Scan for the cell matching the given text and deliver its [x, y] coordinate at center. 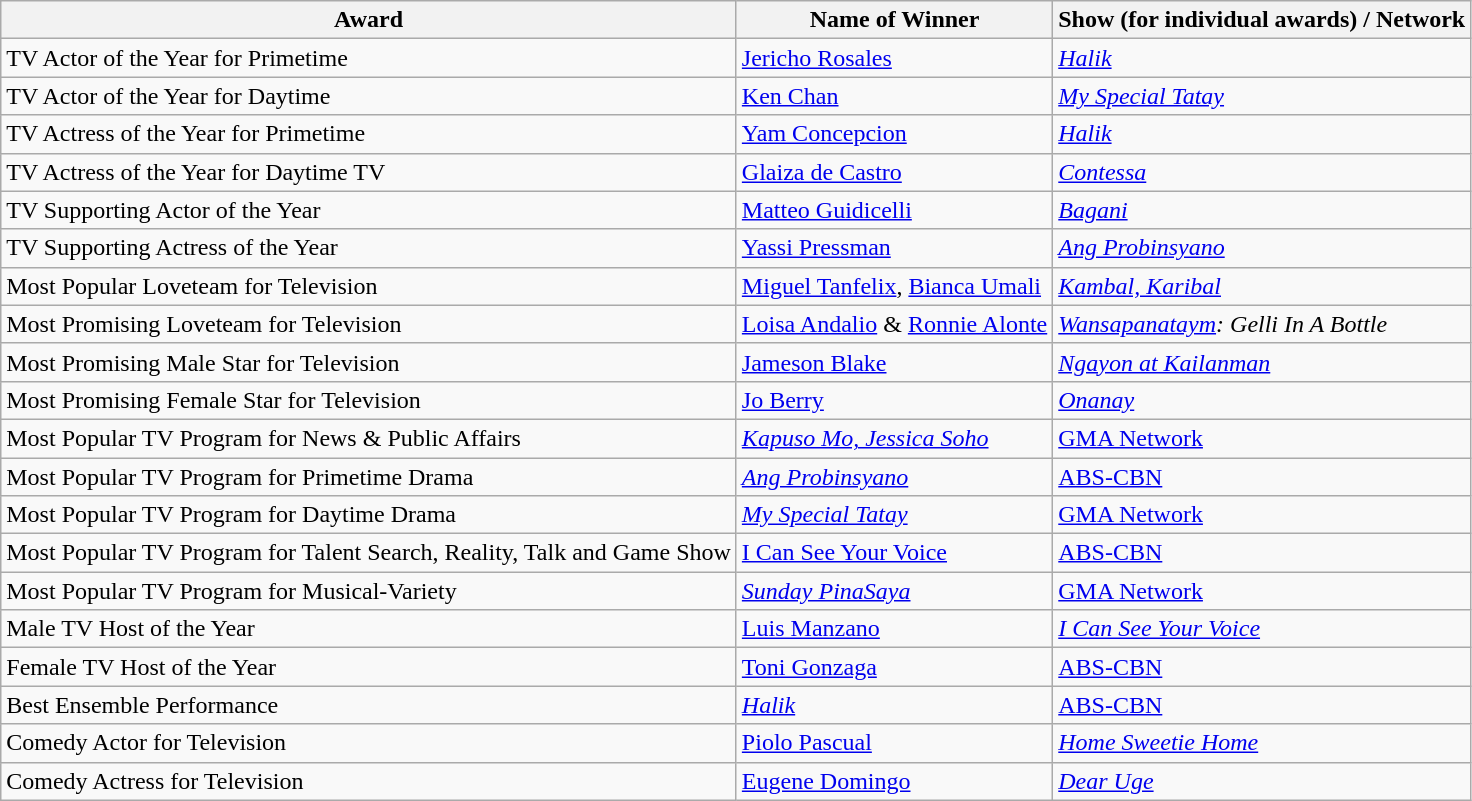
Contessa [1262, 172]
Jo Berry [894, 400]
Award [369, 20]
Bagani [1262, 210]
Ngayon at Kailanman [1262, 362]
Eugene Domingo [894, 781]
TV Supporting Actress of the Year [369, 248]
Most Promising Loveteam for Television [369, 324]
Comedy Actor for Television [369, 743]
Onanay [1262, 400]
Matteo Guidicelli [894, 210]
TV Actor of the Year for Daytime [369, 96]
Yassi Pressman [894, 248]
Wansapanataym: Gelli In A Bottle [1262, 324]
Jericho Rosales [894, 58]
Most Popular TV Program for Talent Search, Reality, Talk and Game Show [369, 553]
Most Popular TV Program for Musical-Variety [369, 591]
Name of Winner [894, 20]
Jameson Blake [894, 362]
Most Popular Loveteam for Television [369, 286]
Most Promising Female Star for Television [369, 400]
Loisa Andalio & Ronnie Alonte [894, 324]
Most Popular TV Program for Daytime Drama [369, 515]
Show (for individual awards) / Network [1262, 20]
Glaiza de Castro [894, 172]
Kapuso Mo, Jessica Soho [894, 438]
Yam Concepcion [894, 134]
TV Actor of the Year for Primetime [369, 58]
Ken Chan [894, 96]
Piolo Pascual [894, 743]
Miguel Tanfelix, Bianca Umali [894, 286]
TV Actress of the Year for Daytime TV [369, 172]
Dear Uge [1262, 781]
Female TV Host of the Year [369, 667]
TV Supporting Actor of the Year [369, 210]
Male TV Host of the Year [369, 629]
Most Promising Male Star for Television [369, 362]
Home Sweetie Home [1262, 743]
Luis Manzano [894, 629]
Best Ensemble Performance [369, 705]
Kambal, Karibal [1262, 286]
Most Popular TV Program for Primetime Drama [369, 477]
Comedy Actress for Television [369, 781]
Toni Gonzaga [894, 667]
Most Popular TV Program for News & Public Affairs [369, 438]
Sunday PinaSaya [894, 591]
TV Actress of the Year for Primetime [369, 134]
